Return [X, Y] of the center of cell containing provided text 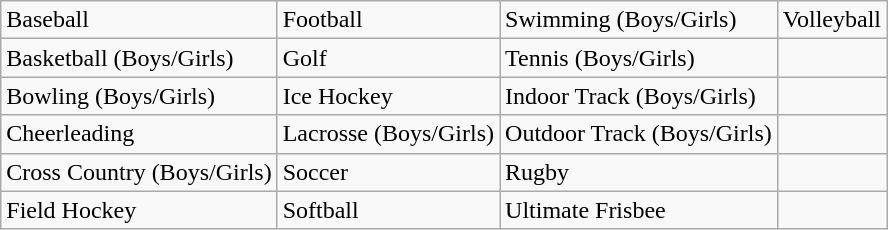
Bowling (Boys/Girls) [139, 96]
Basketball (Boys/Girls) [139, 58]
Baseball [139, 20]
Tennis (Boys/Girls) [639, 58]
Cheerleading [139, 134]
Outdoor Track (Boys/Girls) [639, 134]
Volleyball [832, 20]
Football [388, 20]
Field Hockey [139, 210]
Rugby [639, 172]
Cross Country (Boys/Girls) [139, 172]
Golf [388, 58]
Ice Hockey [388, 96]
Indoor Track (Boys/Girls) [639, 96]
Ultimate Frisbee [639, 210]
Lacrosse (Boys/Girls) [388, 134]
Soccer [388, 172]
Softball [388, 210]
Swimming (Boys/Girls) [639, 20]
